Return (X, Y) of the center of cell containing provided text 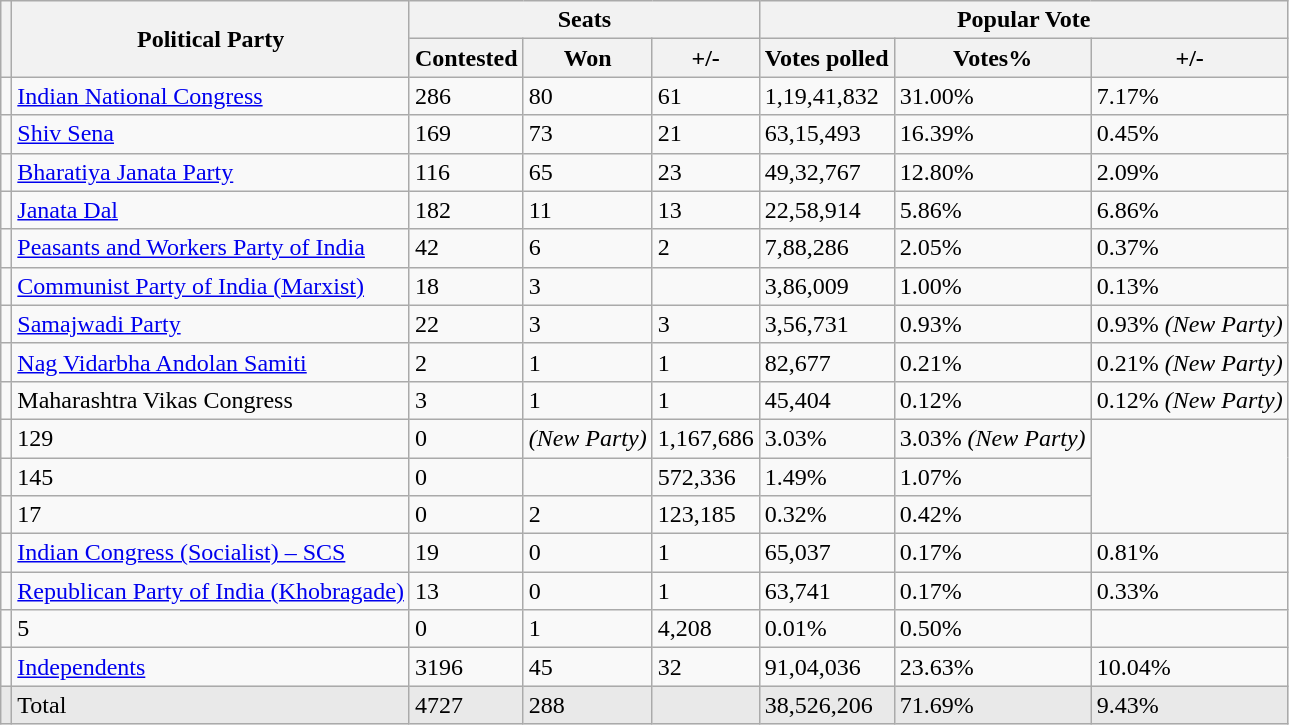
4727 (466, 705)
0.12% (992, 400)
1.07% (992, 477)
0.50% (992, 629)
Votes polled (826, 58)
6 (588, 248)
572,336 (706, 477)
0.13% (1190, 286)
71.69% (992, 705)
Janata Dal (211, 210)
63,741 (826, 591)
5 (211, 629)
Maharashtra Vikas Congress (211, 400)
169 (466, 134)
Nag Vidarbha Andolan Samiti (211, 362)
0.33% (1190, 591)
Republican Party of India (Khobragade) (211, 591)
7.17% (1190, 96)
17 (211, 515)
3,56,731 (826, 324)
1,167,686 (706, 438)
73 (588, 134)
16.39% (992, 134)
1,19,41,832 (826, 96)
Popular Vote (1024, 20)
Independents (211, 667)
12.80% (992, 172)
45,404 (826, 400)
Peasants and Workers Party of India (211, 248)
116 (466, 172)
(New Party) (588, 438)
65 (588, 172)
45 (588, 667)
11 (588, 210)
38,526,206 (826, 705)
19 (466, 553)
Bharatiya Janata Party (211, 172)
63,15,493 (826, 134)
0.81% (1190, 553)
182 (466, 210)
5.86% (992, 210)
42 (466, 248)
0.37% (1190, 248)
Political Party (211, 39)
Total (211, 705)
3.03% (New Party) (992, 438)
91,04,036 (826, 667)
21 (706, 134)
2.09% (1190, 172)
49,32,767 (826, 172)
7,88,286 (826, 248)
1.49% (826, 477)
4,208 (706, 629)
Indian National Congress (211, 96)
145 (211, 477)
3.03% (826, 438)
0.12% (New Party) (1190, 400)
0.93% (New Party) (1190, 324)
0.42% (992, 515)
0.45% (1190, 134)
Contested (466, 58)
Communist Party of India (Marxist) (211, 286)
0.01% (826, 629)
2.05% (992, 248)
3,86,009 (826, 286)
22 (466, 324)
23 (706, 172)
Indian Congress (Socialist) – SCS (211, 553)
6.86% (1190, 210)
65,037 (826, 553)
123,185 (706, 515)
Won (588, 58)
61 (706, 96)
9.43% (1190, 705)
82,677 (826, 362)
32 (706, 667)
0.93% (992, 324)
Votes% (992, 58)
Seats (584, 20)
23.63% (992, 667)
3196 (466, 667)
80 (588, 96)
22,58,914 (826, 210)
286 (466, 96)
Samajwadi Party (211, 324)
0.32% (826, 515)
1.00% (992, 286)
288 (588, 705)
31.00% (992, 96)
129 (211, 438)
Shiv Sena (211, 134)
10.04% (1190, 667)
0.21% (New Party) (1190, 362)
18 (466, 286)
0.21% (992, 362)
